Provide the [X, Y] coordinate of the cell's center where the given text is located.  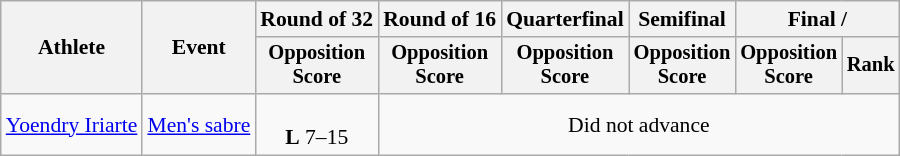
Final / [817, 19]
Rank [871, 66]
Semifinal [682, 19]
L 7–15 [316, 124]
Yoendry Iriarte [72, 124]
Round of 32 [316, 19]
Did not advance [638, 124]
Men's sabre [198, 124]
Round of 16 [440, 19]
Event [198, 48]
Quarterfinal [565, 19]
Athlete [72, 48]
